Determine the (X, Y) coordinate at the center of the cell enclosing the given text.  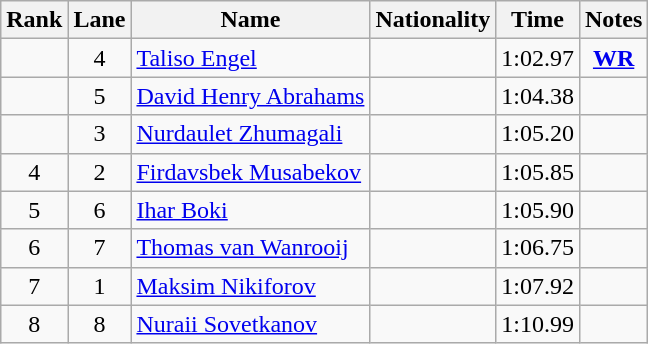
Firdavsbek Musabekov (250, 172)
1:05.85 (538, 172)
Notes (613, 20)
1:06.75 (538, 248)
1 (100, 286)
Name (250, 20)
1:04.38 (538, 96)
2 (100, 172)
1:05.20 (538, 134)
1:05.90 (538, 210)
Rank (34, 20)
Nuraii Sovetkanov (250, 324)
Time (538, 20)
Nurdaulet Zhumagali (250, 134)
1:10.99 (538, 324)
Nationality (433, 20)
WR (613, 58)
1:02.97 (538, 58)
1:07.92 (538, 286)
David Henry Abrahams (250, 96)
Lane (100, 20)
Taliso Engel (250, 58)
Ihar Boki (250, 210)
3 (100, 134)
Maksim Nikiforov (250, 286)
Thomas van Wanrooij (250, 248)
